Pinpoint the cell where the given text exists, returning its (X, Y) midpoint coordinate. 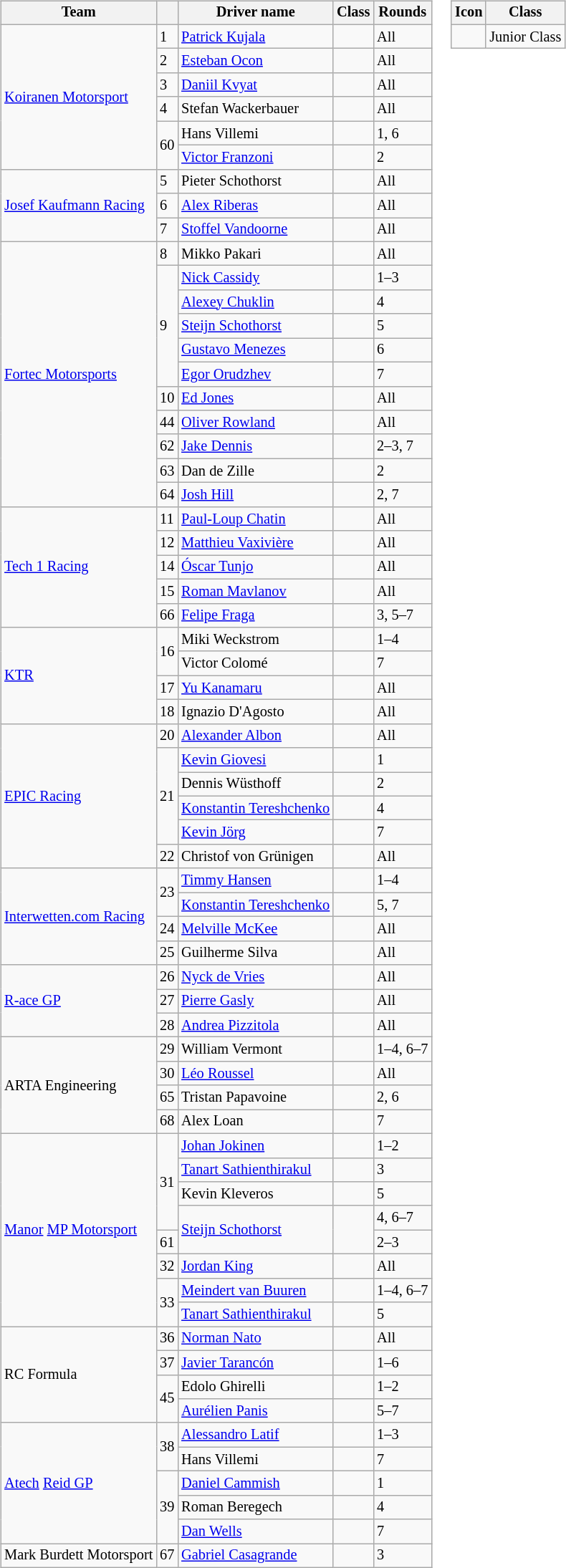
66 (167, 615)
Aurélien Panis (255, 1411)
28 (167, 1025)
11 (167, 519)
Alessandro Latif (255, 1435)
68 (167, 1122)
Dan Wells (255, 1531)
30 (167, 1074)
Daniel Cammish (255, 1483)
Dennis Wüsthoff (255, 784)
Josh Hill (255, 495)
Kevin Giovesi (255, 760)
Junior Class (525, 37)
Gabriel Casagrande (255, 1556)
10 (167, 398)
5, 7 (403, 905)
Ignazio D'Agosto (255, 712)
15 (167, 591)
44 (167, 423)
4, 6–7 (403, 1218)
27 (167, 1001)
Oliver Rowland (255, 423)
Felipe Fraga (255, 615)
64 (167, 495)
Pieter Schothorst (255, 181)
Daniil Kvyat (255, 85)
14 (167, 567)
1–6 (403, 1362)
Léo Roussel (255, 1074)
Kevin Kleveros (255, 1194)
Guilherme Silva (255, 953)
Alex Loan (255, 1122)
63 (167, 471)
Victor Franzoni (255, 158)
2, 6 (403, 1097)
9 (167, 326)
Jordan King (255, 1266)
38 (167, 1447)
45 (167, 1398)
2–3 (403, 1242)
Driver name (255, 13)
Stefan Wackerbauer (255, 109)
Paul-Loup Chatin (255, 519)
Dan de Zille (255, 471)
R-ace GP (79, 1001)
62 (167, 446)
Timmy Hansen (255, 880)
29 (167, 1049)
39 (167, 1507)
Rounds (403, 13)
16 (167, 652)
2, 7 (403, 495)
Roman Mavlanov (255, 591)
33 (167, 1302)
67 (167, 1556)
24 (167, 929)
Manor MP Motorsport (79, 1229)
Pierre Gasly (255, 1001)
Victor Colomé (255, 663)
8 (167, 254)
Matthieu Vaxivière (255, 543)
22 (167, 857)
Óscar Tunjo (255, 567)
EPIC Racing (79, 796)
3, 5–7 (403, 615)
12 (167, 543)
Jake Dennis (255, 446)
61 (167, 1242)
Mark Burdett Motorsport (79, 1556)
2–3, 7 (403, 446)
Alex Riberas (255, 206)
Esteban Ocon (255, 61)
65 (167, 1097)
Javier Tarancón (255, 1362)
Koiranen Motorsport (79, 97)
60 (167, 145)
17 (167, 688)
Atech Reid GP (79, 1483)
Andrea Pizzitola (255, 1025)
Ed Jones (255, 398)
37 (167, 1362)
Miki Weckstrom (255, 640)
5–7 (403, 1411)
Egor Orudzhev (255, 374)
Patrick Kujala (255, 37)
Josef Kaufmann Racing (79, 205)
32 (167, 1266)
Team (79, 13)
Tech 1 Racing (79, 567)
Norman Nato (255, 1339)
31 (167, 1182)
RC Formula (79, 1375)
25 (167, 953)
Fortec Motorsports (79, 374)
Nick Cassidy (255, 278)
Alexander Albon (255, 736)
1, 6 (403, 133)
Melville McKee (255, 929)
Alexey Chuklin (255, 302)
23 (167, 893)
Johan Jokinen (255, 1145)
21 (167, 797)
Tristan Papavoine (255, 1097)
36 (167, 1339)
ARTA Engineering (79, 1086)
William Vermont (255, 1049)
Christof von Grünigen (255, 857)
Kevin Jörg (255, 832)
Roman Beregech (255, 1507)
Nyck de Vries (255, 977)
18 (167, 712)
Icon (469, 13)
KTR (79, 676)
Yu Kanamaru (255, 688)
26 (167, 977)
Stoffel Vandoorne (255, 230)
Edolo Ghirelli (255, 1387)
Interwetten.com Racing (79, 917)
Meindert van Buuren (255, 1290)
Mikko Pakari (255, 254)
20 (167, 736)
Gustavo Menezes (255, 350)
